From the cell containing the given text, extract its center point as (X, Y) coordinate. 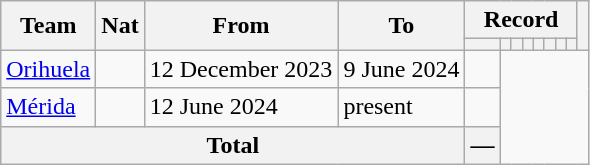
From (241, 26)
9 June 2024 (402, 69)
Total (233, 145)
present (402, 107)
— (482, 145)
Orihuela (48, 69)
Mérida (48, 107)
Nat (120, 26)
Team (48, 26)
Record (521, 20)
12 December 2023 (241, 69)
12 June 2024 (241, 107)
To (402, 26)
